Return the [x, y] coordinate for the center point of the cell that contains the specified text.  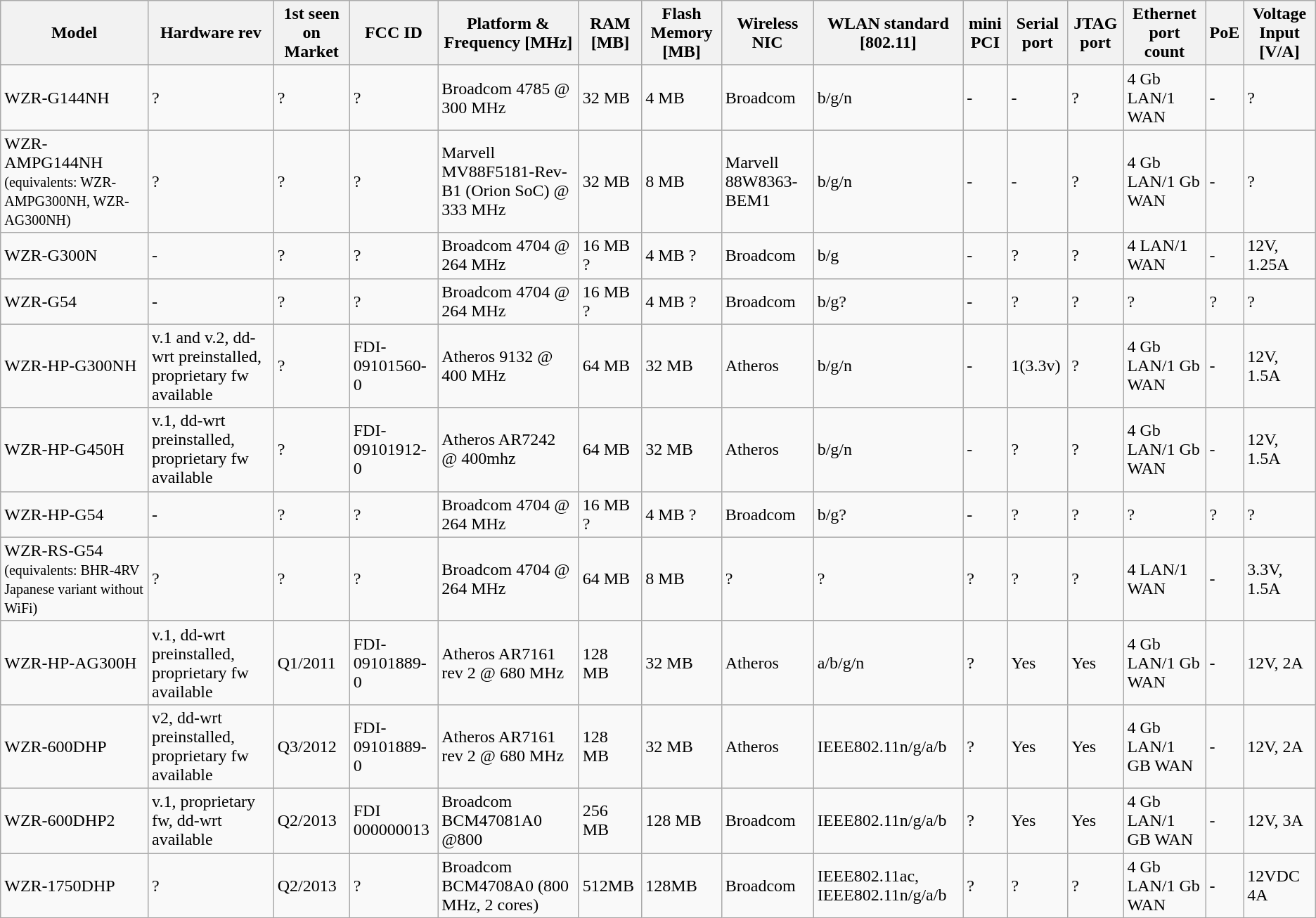
12VDC 4A [1279, 886]
WZR-1750DHP [75, 886]
WZR-600DHP2 [75, 820]
WZR-HP-G54 [75, 515]
Broadcom BCM4708A0 (800 MHz, 2 cores) [508, 886]
mini PCI [986, 33]
1(3.3v) [1038, 366]
WZR-HP-G450H [75, 450]
128MB [682, 886]
Marvell MV88F5181-Rev-B1 (Orion SoC) @ 333 MHz [508, 181]
BroadcomBCM47081A0 @800 [508, 820]
Voltage Input [V/A] [1279, 33]
Flash Memory [MB] [682, 33]
Q3/2012 [311, 746]
b/g [889, 256]
Hardware rev [211, 33]
PoE [1225, 33]
WZR-AMPG144NH (equivalents: WZR-AMPG300NH, WZR-AG300NH) [75, 181]
WZR-RS-G54 (equivalents: BHR-4RV Japanese variant without WiFi) [75, 579]
Broadcom 4785 @ 300 MHz [508, 98]
1st seen on Market [311, 33]
Serial port [1038, 33]
FCC ID [394, 33]
FDI-09101912-0 [394, 450]
WZR-HP-G300NH [75, 366]
WZR-G54 [75, 301]
WZR-600DHP [75, 746]
512MB [610, 886]
WLAN standard [802.11] [889, 33]
3.3V, 1.5A [1279, 579]
4 Gb LAN/1 WAN [1164, 98]
WZR-G144NH [75, 98]
Ethernet port count [1164, 33]
v.1, proprietary fw, dd-wrt available [211, 820]
a/b/g/n [889, 662]
Platform & Frequency [MHz] [508, 33]
JTAG port [1095, 33]
12V, 1.25A [1279, 256]
12V, 3A [1279, 820]
4 MB [682, 98]
WZR-G300N [75, 256]
WZR-HP-AG300H [75, 662]
v2, dd-wrt preinstalled, proprietary fw available [211, 746]
Atheros 9132 @ 400 MHz [508, 366]
Marvell 88W8363-BEM1 [768, 181]
Model [75, 33]
Wireless NIC [768, 33]
FDI000000013 [394, 820]
RAM [MB] [610, 33]
256 MB [610, 820]
Atheros AR7242 @ 400mhz [508, 450]
v.1 and v.2, dd-wrt preinstalled, proprietary fw available [211, 366]
Q1/2011 [311, 662]
FDI-09101560-0 [394, 366]
IEEE802.11ac, IEEE802.11n/g/a/b [889, 886]
